Return (x, y) of the center of cell containing provided text 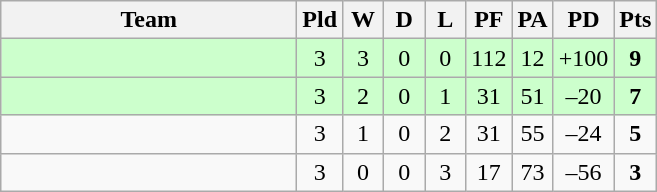
7 (636, 96)
9 (636, 58)
PD (584, 20)
L (446, 20)
PA (532, 20)
W (364, 20)
12 (532, 58)
–20 (584, 96)
Pld (320, 20)
–56 (584, 172)
Pts (636, 20)
Team (149, 20)
+100 (584, 58)
112 (489, 58)
D (404, 20)
17 (489, 172)
51 (532, 96)
55 (532, 134)
73 (532, 172)
PF (489, 20)
–24 (584, 134)
5 (636, 134)
